Search for the cell housing the specified text and yield its [x, y] center coordinate. 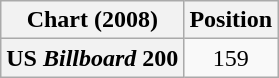
Position [231, 20]
Chart (2008) [92, 20]
159 [231, 58]
US Billboard 200 [92, 58]
